For the text-containing cell, return its midpoint in (x, y) coordinate format. 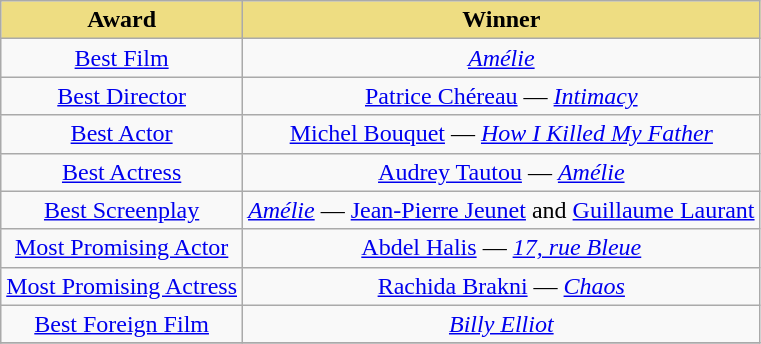
Winner (502, 20)
Best Actress (122, 172)
Best Actor (122, 134)
Best Foreign Film (122, 324)
Award (122, 20)
Michel Bouquet — How I Killed My Father (502, 134)
Amélie — Jean-Pierre Jeunet and Guillaume Laurant (502, 210)
Rachida Brakni — Chaos (502, 286)
Most Promising Actor (122, 248)
Best Director (122, 96)
Best Film (122, 58)
Amélie (502, 58)
Audrey Tautou — Amélie (502, 172)
Most Promising Actress (122, 286)
Billy Elliot (502, 324)
Best Screenplay (122, 210)
Abdel Halis — 17, rue Bleue (502, 248)
Patrice Chéreau — Intimacy (502, 96)
